Capture the cell that displays the provided text and extract its (X, Y) central coordinate. 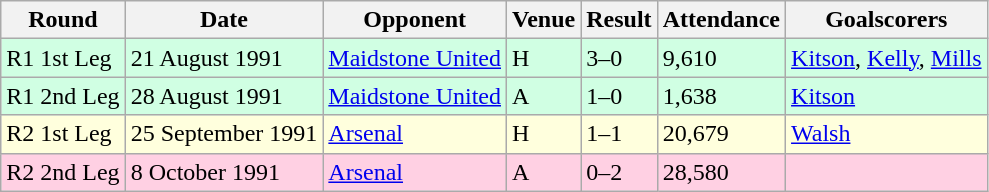
Opponent (415, 20)
Walsh (887, 134)
R2 2nd Leg (63, 172)
Kitson (887, 96)
Venue (544, 20)
20,679 (721, 134)
Goalscorers (887, 20)
8 October 1991 (224, 172)
Date (224, 20)
Kitson, Kelly, Mills (887, 58)
R2 1st Leg (63, 134)
0–2 (619, 172)
Result (619, 20)
R1 1st Leg (63, 58)
Round (63, 20)
21 August 1991 (224, 58)
Attendance (721, 20)
28,580 (721, 172)
3–0 (619, 58)
28 August 1991 (224, 96)
25 September 1991 (224, 134)
1–1 (619, 134)
R1 2nd Leg (63, 96)
1,638 (721, 96)
1–0 (619, 96)
9,610 (721, 58)
